Pinpoint the cell where the given text exists, returning its [x, y] midpoint coordinate. 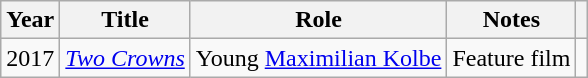
Role [318, 20]
Feature film [512, 58]
Two Crowns [125, 58]
Notes [512, 20]
2017 [30, 58]
Young Maximilian Kolbe [318, 58]
Title [125, 20]
Year [30, 20]
